Find where the given text appears and provide that cell's center as [x, y] coordinate. 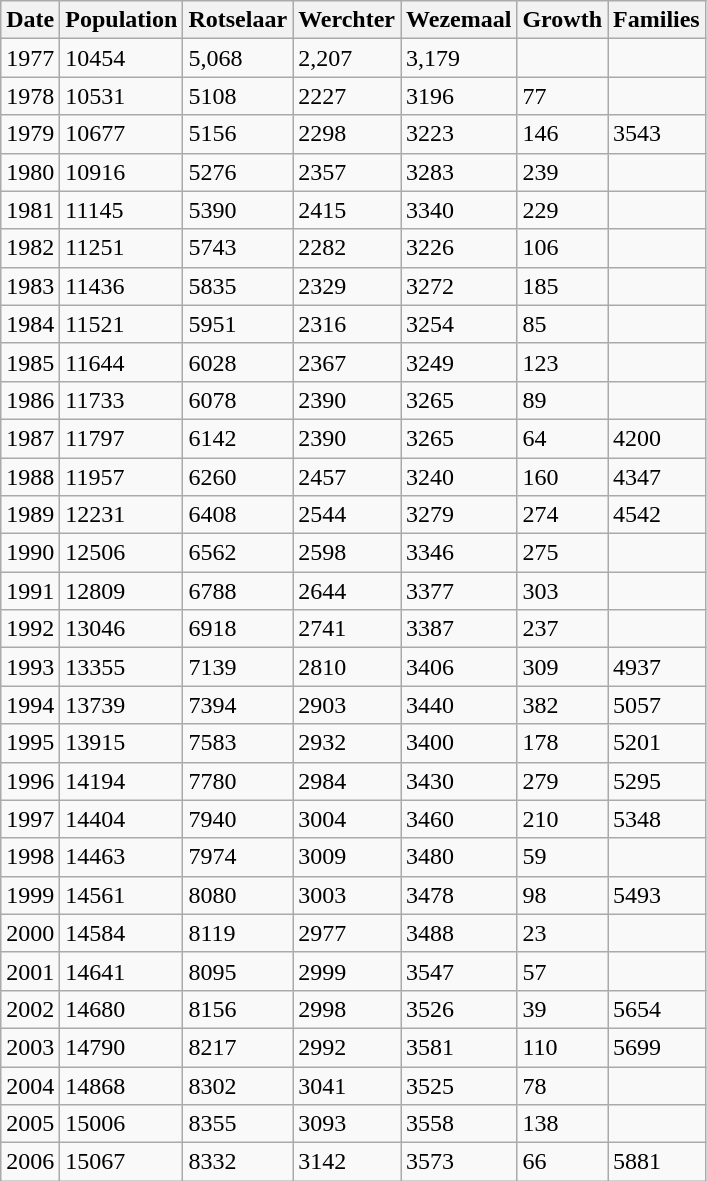
2415 [347, 210]
5295 [657, 781]
4347 [657, 477]
13046 [122, 629]
11521 [122, 324]
3387 [459, 629]
8302 [238, 1085]
2002 [30, 1009]
10531 [122, 96]
23 [562, 933]
8095 [238, 971]
5835 [238, 286]
3003 [347, 895]
6078 [238, 400]
8119 [238, 933]
210 [562, 819]
78 [562, 1085]
Werchter [347, 20]
1984 [30, 324]
2005 [30, 1124]
3440 [459, 705]
3041 [347, 1085]
11733 [122, 400]
5493 [657, 895]
2932 [347, 743]
1990 [30, 553]
274 [562, 515]
14680 [122, 1009]
2001 [30, 971]
2329 [347, 286]
2741 [347, 629]
2998 [347, 1009]
5881 [657, 1162]
106 [562, 248]
2227 [347, 96]
1999 [30, 895]
Date [30, 20]
309 [562, 667]
11436 [122, 286]
3272 [459, 286]
13915 [122, 743]
8355 [238, 1124]
14463 [122, 857]
3226 [459, 248]
5156 [238, 134]
Rotselaar [238, 20]
2004 [30, 1085]
1977 [30, 58]
1986 [30, 400]
3240 [459, 477]
5654 [657, 1009]
3004 [347, 819]
3346 [459, 553]
14561 [122, 895]
3400 [459, 743]
14404 [122, 819]
6028 [238, 362]
64 [562, 438]
3093 [347, 1124]
2810 [347, 667]
3525 [459, 1085]
1980 [30, 172]
14790 [122, 1047]
1995 [30, 743]
3430 [459, 781]
2598 [347, 553]
15067 [122, 1162]
8332 [238, 1162]
85 [562, 324]
3223 [459, 134]
2357 [347, 172]
5201 [657, 743]
3558 [459, 1124]
185 [562, 286]
1983 [30, 286]
7583 [238, 743]
5699 [657, 1047]
89 [562, 400]
14194 [122, 781]
138 [562, 1124]
11957 [122, 477]
4937 [657, 667]
2977 [347, 933]
2544 [347, 515]
1982 [30, 248]
279 [562, 781]
1996 [30, 781]
Growth [562, 20]
160 [562, 477]
2,207 [347, 58]
8217 [238, 1047]
3488 [459, 933]
3406 [459, 667]
7780 [238, 781]
2644 [347, 591]
1987 [30, 438]
4542 [657, 515]
5,068 [238, 58]
178 [562, 743]
3254 [459, 324]
8080 [238, 895]
1981 [30, 210]
2367 [347, 362]
229 [562, 210]
3377 [459, 591]
1978 [30, 96]
6142 [238, 438]
1991 [30, 591]
3480 [459, 857]
1988 [30, 477]
6260 [238, 477]
1994 [30, 705]
3340 [459, 210]
13739 [122, 705]
14868 [122, 1085]
2298 [347, 134]
11644 [122, 362]
3526 [459, 1009]
6408 [238, 515]
39 [562, 1009]
3196 [459, 96]
1998 [30, 857]
110 [562, 1047]
10916 [122, 172]
146 [562, 134]
13355 [122, 667]
57 [562, 971]
11251 [122, 248]
123 [562, 362]
1989 [30, 515]
14641 [122, 971]
6918 [238, 629]
6562 [238, 553]
1979 [30, 134]
5348 [657, 819]
7974 [238, 857]
3279 [459, 515]
7139 [238, 667]
2999 [347, 971]
10454 [122, 58]
3460 [459, 819]
3543 [657, 134]
59 [562, 857]
2003 [30, 1047]
3478 [459, 895]
3573 [459, 1162]
3581 [459, 1047]
77 [562, 96]
12231 [122, 515]
2984 [347, 781]
5743 [238, 248]
8156 [238, 1009]
2006 [30, 1162]
7940 [238, 819]
6788 [238, 591]
3249 [459, 362]
66 [562, 1162]
3,179 [459, 58]
275 [562, 553]
5108 [238, 96]
2903 [347, 705]
5951 [238, 324]
303 [562, 591]
5276 [238, 172]
5057 [657, 705]
11145 [122, 210]
2457 [347, 477]
3142 [347, 1162]
12809 [122, 591]
2000 [30, 933]
2992 [347, 1047]
1997 [30, 819]
1985 [30, 362]
2316 [347, 324]
15006 [122, 1124]
Wezemaal [459, 20]
239 [562, 172]
1992 [30, 629]
5390 [238, 210]
Families [657, 20]
14584 [122, 933]
Population [122, 20]
11797 [122, 438]
382 [562, 705]
2282 [347, 248]
7394 [238, 705]
237 [562, 629]
98 [562, 895]
1993 [30, 667]
3283 [459, 172]
3547 [459, 971]
3009 [347, 857]
10677 [122, 134]
4200 [657, 438]
12506 [122, 553]
